Identify which cell holds the provided text, then report its [x, y] central coordinate. 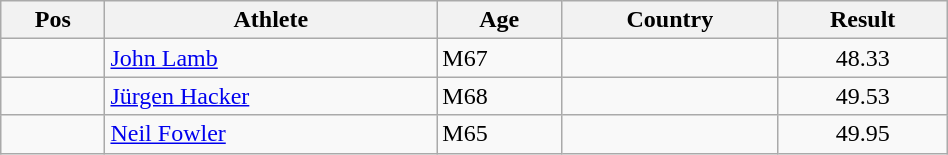
M65 [500, 134]
48.33 [862, 58]
49.53 [862, 96]
Result [862, 20]
Pos [53, 20]
M67 [500, 58]
Neil Fowler [271, 134]
Jürgen Hacker [271, 96]
Country [670, 20]
49.95 [862, 134]
Athlete [271, 20]
M68 [500, 96]
John Lamb [271, 58]
Age [500, 20]
